For the text-containing cell, return its midpoint in [X, Y] coordinate format. 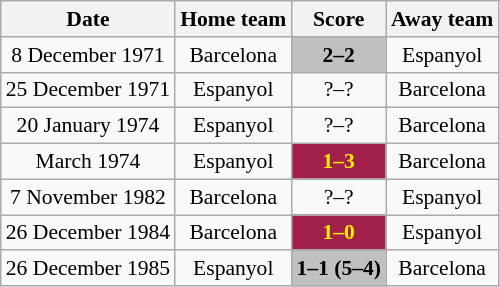
26 December 1985 [88, 269]
1–1 (5–4) [338, 269]
March 1974 [88, 162]
Home team [233, 19]
1–0 [338, 233]
Date [88, 19]
20 January 1974 [88, 126]
8 December 1971 [88, 55]
25 December 1971 [88, 90]
26 December 1984 [88, 233]
Score [338, 19]
2–2 [338, 55]
Away team [442, 19]
1–3 [338, 162]
7 November 1982 [88, 197]
